From the cell containing the given text, extract its center point as [x, y] coordinate. 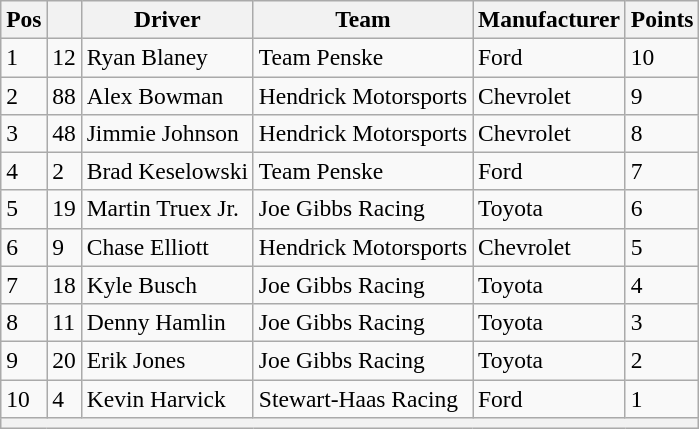
Jimmie Johnson [167, 133]
Denny Hamlin [167, 322]
Ryan Blaney [167, 57]
88 [64, 95]
Pos [24, 19]
Manufacturer [550, 19]
11 [64, 322]
18 [64, 285]
Chase Elliott [167, 247]
Points [662, 19]
Driver [167, 19]
Kevin Harvick [167, 398]
48 [64, 133]
20 [64, 360]
Martin Truex Jr. [167, 209]
12 [64, 57]
Stewart-Haas Racing [362, 398]
19 [64, 209]
Alex Bowman [167, 95]
Kyle Busch [167, 285]
Erik Jones [167, 360]
Brad Keselowski [167, 171]
Team [362, 19]
